Return the [X, Y] coordinate for the center point of the cell that contains the specified text.  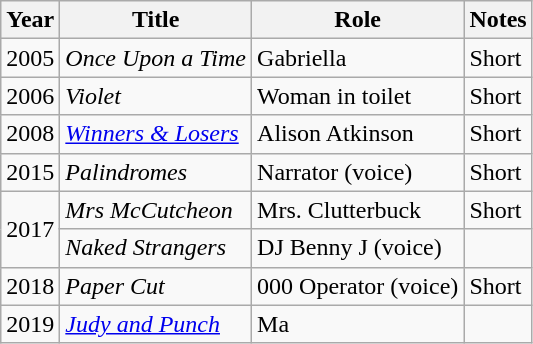
Ma [358, 324]
Once Upon a Time [156, 58]
Role [358, 20]
Naked Strangers [156, 248]
Mrs McCutcheon [156, 210]
Title [156, 20]
2019 [30, 324]
DJ Benny J (voice) [358, 248]
Gabriella [358, 58]
Narrator (voice) [358, 172]
2008 [30, 134]
Paper Cut [156, 286]
2005 [30, 58]
Winners & Losers [156, 134]
2017 [30, 229]
Violet [156, 96]
Woman in toilet [358, 96]
Alison Atkinson [358, 134]
Mrs. Clutterbuck [358, 210]
Judy and Punch [156, 324]
2006 [30, 96]
000 Operator (voice) [358, 286]
Palindromes [156, 172]
2018 [30, 286]
Year [30, 20]
Notes [498, 20]
2015 [30, 172]
